For the text-containing cell, return its midpoint in (x, y) coordinate format. 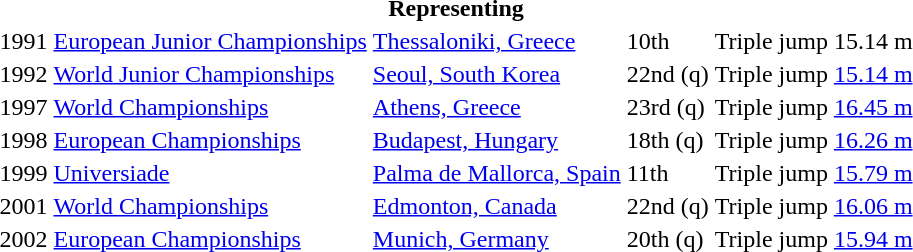
18th (q) (668, 140)
23rd (q) (668, 107)
Edmonton, Canada (496, 206)
Budapest, Hungary (496, 140)
European Championships (210, 140)
Athens, Greece (496, 107)
Palma de Mallorca, Spain (496, 173)
11th (668, 173)
Seoul, South Korea (496, 74)
European Junior Championships (210, 41)
10th (668, 41)
Universiade (210, 173)
World Junior Championships (210, 74)
Thessaloniki, Greece (496, 41)
